Return the [X, Y] coordinate for the center point of the cell that contains the specified text.  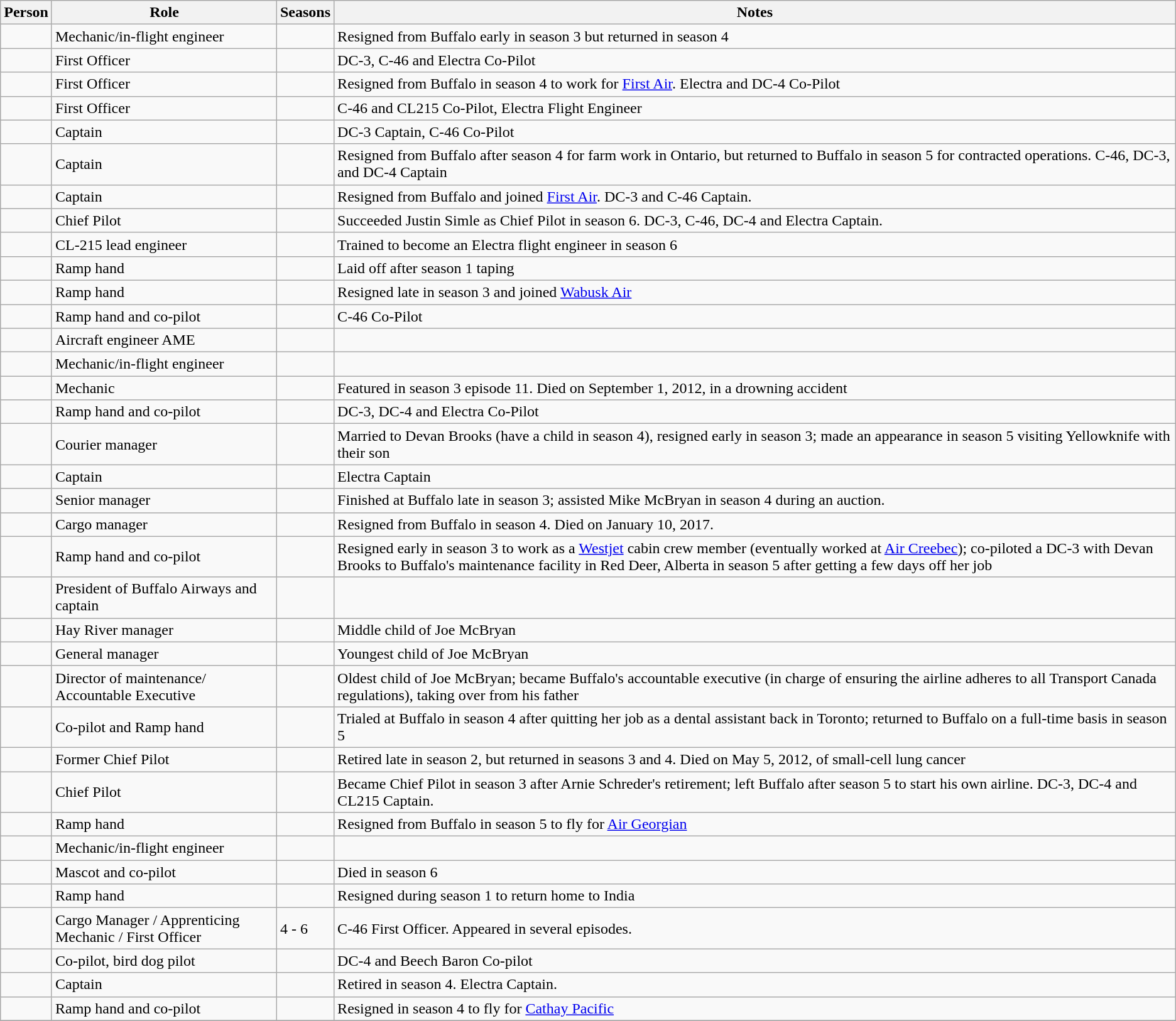
C-46 and CL215 Co-Pilot, Electra Flight Engineer [755, 108]
DC-4 and Beech Baron Co-pilot [755, 961]
Retired late in season 2, but returned in seasons 3 and 4. Died on May 5, 2012, of small-cell lung cancer [755, 759]
Trialed at Buffalo in season 4 after quitting her job as a dental assistant back in Toronto; returned to Buffalo on a full-time basis in season 5 [755, 727]
Seasons [305, 13]
Director of maintenance/ Accountable Executive [164, 686]
President of Buffalo Airways and captain [164, 598]
Resigned from Buffalo in season 4. Died on January 10, 2017. [755, 524]
Resigned during season 1 to return home to India [755, 896]
C-46 Co-Pilot [755, 316]
Resigned from Buffalo in season 4 to work for First Air. Electra and DC-4 Co-Pilot [755, 84]
Featured in season 3 episode 11. Died on September 1, 2012, in a drowning accident [755, 388]
Person [26, 13]
General manager [164, 654]
Role [164, 13]
CL-215 lead engineer [164, 244]
Retired in season 4. Electra Captain. [755, 985]
DC-3, DC-4 and Electra Co-Pilot [755, 412]
Died in season 6 [755, 872]
Trained to become an Electra flight engineer in season 6 [755, 244]
Succeeded Justin Simle as Chief Pilot in season 6. DC-3, C-46, DC-4 and Electra Captain. [755, 220]
Mechanic [164, 388]
Resigned from Buffalo in season 5 to fly for Air Georgian [755, 824]
Electra Captain [755, 477]
DC-3, C-46 and Electra Co-Pilot [755, 60]
Resigned late in season 3 and joined Wabusk Air [755, 292]
Hay River manager [164, 630]
Aircraft engineer AME [164, 340]
Mascot and co-pilot [164, 872]
Notes [755, 13]
Middle child of Joe McBryan [755, 630]
Co-pilot and Ramp hand [164, 727]
Co-pilot, bird dog pilot [164, 961]
Youngest child of Joe McBryan [755, 654]
4 - 6 [305, 928]
Laid off after season 1 taping [755, 268]
Former Chief Pilot [164, 759]
Married to Devan Brooks (have a child in season 4), resigned early in season 3; made an appearance in season 5 visiting Yellowknife with their son [755, 445]
C-46 First Officer. Appeared in several episodes. [755, 928]
Cargo manager [164, 524]
Finished at Buffalo late in season 3; assisted Mike McBryan in season 4 during an auction. [755, 500]
Cargo Manager / Apprenticing Mechanic / First Officer [164, 928]
Courier manager [164, 445]
Resigned from Buffalo and joined First Air. DC-3 and C-46 Captain. [755, 197]
DC-3 Captain, C-46 Co-Pilot [755, 132]
Became Chief Pilot in season 3 after Arnie Schreder's retirement; left Buffalo after season 5 to start his own airline. DC-3, DC-4 and CL215 Captain. [755, 791]
Resigned from Buffalo early in season 3 but returned in season 4 [755, 36]
Senior manager [164, 500]
Resigned in season 4 to fly for Cathay Pacific [755, 1008]
